For the text-containing cell, return its midpoint in [X, Y] coordinate format. 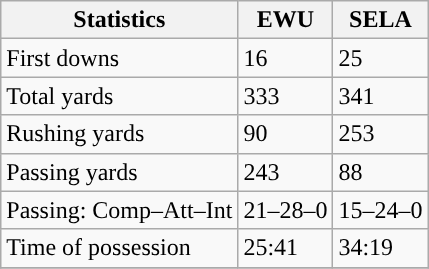
333 [286, 96]
Total yards [120, 96]
First downs [120, 58]
34:19 [380, 248]
341 [380, 96]
SELA [380, 20]
253 [380, 134]
21–28–0 [286, 210]
Time of possession [120, 248]
16 [286, 58]
Passing yards [120, 172]
25:41 [286, 248]
EWU [286, 20]
15–24–0 [380, 210]
Rushing yards [120, 134]
88 [380, 172]
Statistics [120, 20]
Passing: Comp–Att–Int [120, 210]
90 [286, 134]
243 [286, 172]
25 [380, 58]
